Scan for the cell matching the given text and deliver its [x, y] coordinate at center. 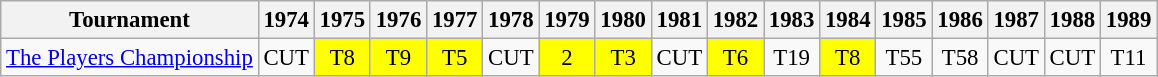
T6 [735, 58]
T3 [623, 58]
T9 [398, 58]
1979 [567, 20]
1974 [286, 20]
T5 [455, 58]
1988 [1072, 20]
1976 [398, 20]
1978 [511, 20]
1975 [342, 20]
1985 [904, 20]
1983 [792, 20]
T11 [1128, 58]
T19 [792, 58]
1989 [1128, 20]
2 [567, 58]
1977 [455, 20]
T55 [904, 58]
1987 [1016, 20]
Tournament [130, 20]
1980 [623, 20]
1982 [735, 20]
1981 [679, 20]
T58 [960, 58]
1986 [960, 20]
The Players Championship [130, 58]
1984 [848, 20]
